Find where the given text appears and provide that cell's center as [X, Y] coordinate. 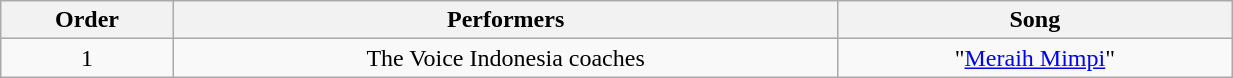
Order [87, 20]
Song [1035, 20]
"Meraih Mimpi" [1035, 58]
Performers [506, 20]
The Voice Indonesia coaches [506, 58]
1 [87, 58]
